Identify which cell holds the provided text, then report its (X, Y) central coordinate. 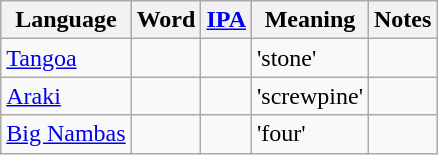
Meaning (310, 20)
'stone' (310, 58)
Language (66, 20)
Araki (66, 96)
IPA (226, 20)
'four' (310, 134)
Notes (403, 20)
Big Nambas (66, 134)
Tangoa (66, 58)
'screwpine' (310, 96)
Word (166, 20)
